Provide the (X, Y) coordinate of the cell's center where the given text is located.  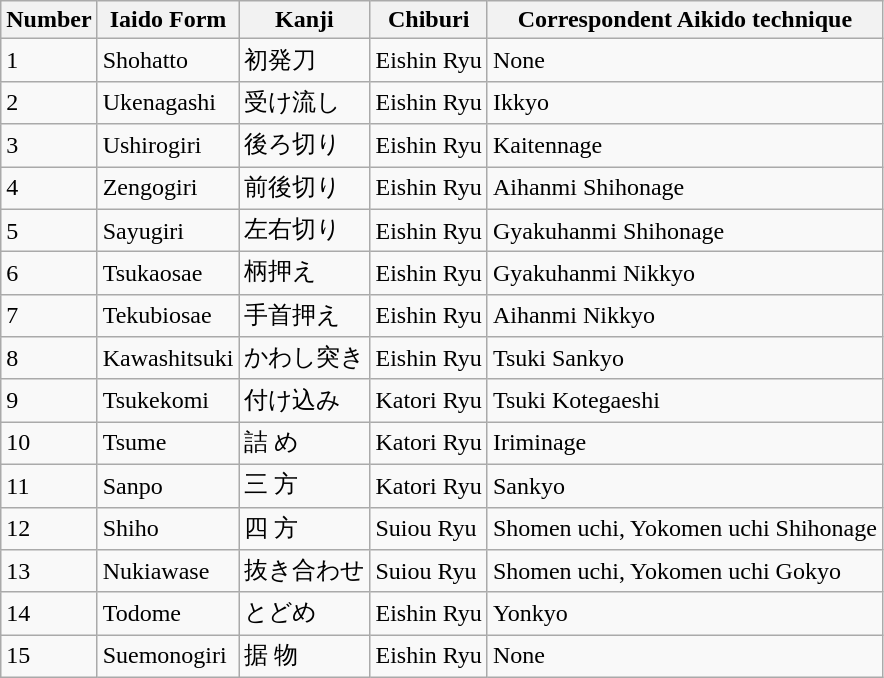
6 (49, 274)
Shiho (168, 528)
Ukenagashi (168, 102)
Ikkyo (684, 102)
Chiburi (428, 20)
3 (49, 146)
Zengogiri (168, 188)
Shomen uchi, Yokomen uchi Gokyo (684, 572)
かわし突き (304, 358)
13 (49, 572)
Tsume (168, 444)
左右切り (304, 230)
Nukiawase (168, 572)
四 方 (304, 528)
Kawashitsuki (168, 358)
Aihanmi Shihonage (684, 188)
8 (49, 358)
Sayugiri (168, 230)
Kanji (304, 20)
後ろ切り (304, 146)
Shohatto (168, 60)
10 (49, 444)
とどめ (304, 614)
前後切り (304, 188)
Tekubiosae (168, 316)
Tsukaosae (168, 274)
Sankyo (684, 486)
抜き合わせ (304, 572)
三 方 (304, 486)
Todome (168, 614)
Yonkyo (684, 614)
初発刀 (304, 60)
Tsuki Kotegaeshi (684, 400)
Tsukekomi (168, 400)
Iriminage (684, 444)
12 (49, 528)
11 (49, 486)
Correspondent Aikido technique (684, 20)
Ushirogiri (168, 146)
9 (49, 400)
2 (49, 102)
柄押え (304, 274)
Gyakuhanmi Shihonage (684, 230)
1 (49, 60)
Shomen uchi, Yokomen uchi Shihonage (684, 528)
Suemonogiri (168, 656)
Tsuki Sankyo (684, 358)
据 物 (304, 656)
詰 め (304, 444)
受け流し (304, 102)
14 (49, 614)
15 (49, 656)
Aihanmi Nikkyo (684, 316)
Kaitennage (684, 146)
手首押え (304, 316)
Number (49, 20)
5 (49, 230)
4 (49, 188)
Iaido Form (168, 20)
Gyakuhanmi Nikkyo (684, 274)
付け込み (304, 400)
7 (49, 316)
Sanpo (168, 486)
